Identify which cell holds the provided text, then report its (X, Y) central coordinate. 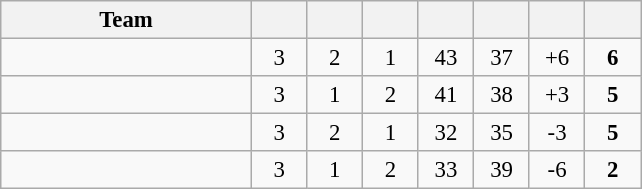
35 (502, 133)
33 (446, 170)
32 (446, 133)
38 (502, 95)
-6 (557, 170)
43 (446, 58)
6 (613, 58)
+6 (557, 58)
Team (126, 20)
+3 (557, 95)
-3 (557, 133)
37 (502, 58)
41 (446, 95)
39 (502, 170)
